Output the [X, Y] coordinate of the center of the cell containing the given text.  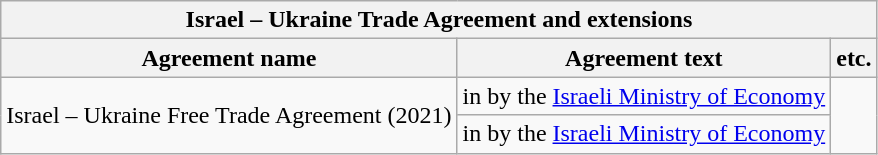
etc. [854, 58]
Israel – Ukraine Free Trade Agreement (2021) [229, 115]
Israel – Ukraine Trade Agreement and extensions [439, 20]
Agreement name [229, 58]
Agreement text [644, 58]
